Capture the cell that displays the provided text and extract its (X, Y) central coordinate. 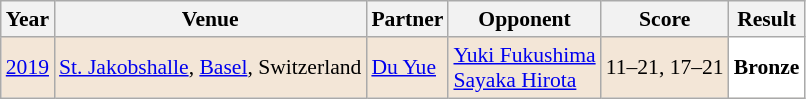
11–21, 17–21 (665, 68)
2019 (28, 68)
Result (767, 19)
Yuki Fukushima Sayaka Hirota (524, 68)
Du Yue (407, 68)
St. Jakobshalle, Basel, Switzerland (210, 68)
Opponent (524, 19)
Year (28, 19)
Venue (210, 19)
Bronze (767, 68)
Score (665, 19)
Partner (407, 19)
